For the text-containing cell, return its midpoint in (X, Y) coordinate format. 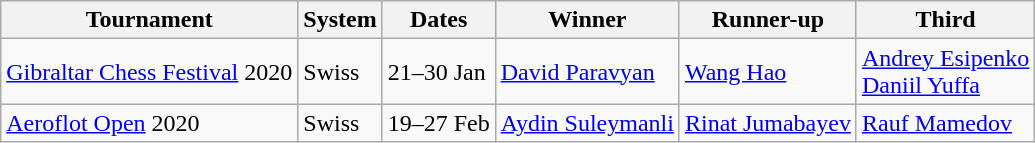
Dates (438, 20)
Rinat Jumabayev (768, 123)
19–27 Feb (438, 123)
Winner (587, 20)
David Paravyan (587, 72)
Aeroflot Open 2020 (150, 123)
System (340, 20)
Aydin Suleymanli (587, 123)
Rauf Mamedov (945, 123)
Third (945, 20)
Gibraltar Chess Festival 2020 (150, 72)
Andrey Esipenko Daniil Yuffa (945, 72)
Wang Hao (768, 72)
Runner-up (768, 20)
21–30 Jan (438, 72)
Tournament (150, 20)
